Provide the (x, y) coordinate of the cell's center where the given text is located.  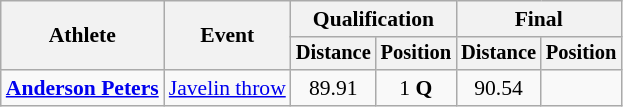
Qualification (374, 19)
1 Q (416, 88)
Final (538, 19)
Athlete (82, 36)
90.54 (498, 88)
Javelin throw (228, 88)
89.91 (334, 88)
Anderson Peters (82, 88)
Event (228, 36)
